Find where the given text appears and provide that cell's center as (x, y) coordinate. 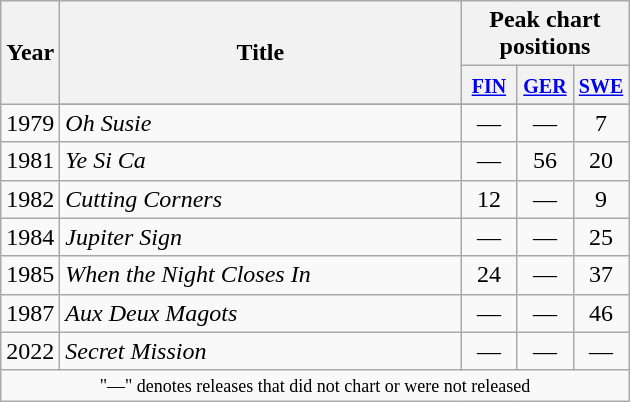
Peak chart positions (545, 34)
12 (489, 199)
Title (260, 52)
GER (545, 85)
20 (601, 161)
25 (601, 237)
Ye Si Ca (260, 161)
1987 (30, 313)
1985 (30, 275)
24 (489, 275)
Aux Deux Magots (260, 313)
Jupiter Sign (260, 237)
SWE (601, 85)
1982 (30, 199)
When the Night Closes In (260, 275)
Secret Mission (260, 351)
56 (545, 161)
1979 (30, 123)
Oh Susie (260, 123)
"—" denotes releases that did not chart or were not released (315, 386)
37 (601, 275)
9 (601, 199)
Cutting Corners (260, 199)
FIN (489, 85)
2022 (30, 351)
1981 (30, 161)
7 (601, 123)
Year (30, 52)
46 (601, 313)
1984 (30, 237)
